Extract the [x, y] coordinate from the center of the cell holding the provided text.  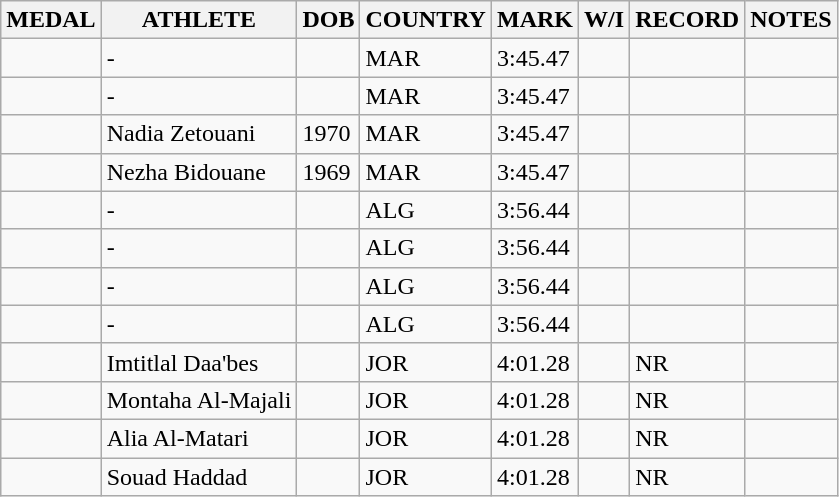
Alia Al-Matari [199, 438]
1969 [328, 172]
Souad Haddad [199, 477]
Nadia Zetouani [199, 134]
Nezha Bidouane [199, 172]
MEDAL [51, 20]
ATHLETE [199, 20]
W/I [604, 20]
MARK [534, 20]
Montaha Al-Majali [199, 400]
RECORD [688, 20]
COUNTRY [426, 20]
Imtitlal Daa'bes [199, 362]
NOTES [791, 20]
1970 [328, 134]
DOB [328, 20]
